Find where the given text appears and provide that cell's center as (X, Y) coordinate. 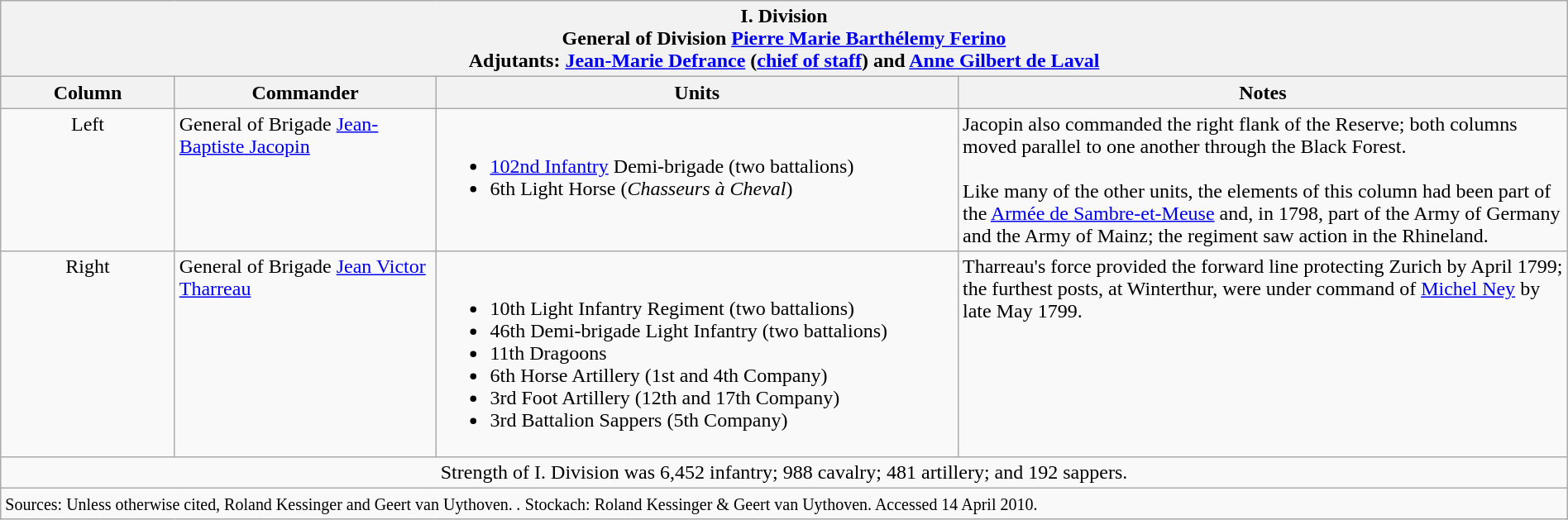
Left (88, 180)
102nd Infantry Demi-brigade (two battalions)6th Light Horse (Chasseurs à Cheval) (697, 180)
I. DivisionGeneral of Division Pierre Marie Barthélemy FerinoAdjutants: Jean-Marie Defrance (chief of staff) and Anne Gilbert de Laval (784, 39)
General of Brigade Jean Victor Tharreau (305, 354)
Commander (305, 93)
General of Brigade Jean-Baptiste Jacopin (305, 180)
Strength of I. Division was 6,452 infantry; 988 cavalry; 481 artillery; and 192 sappers. (784, 472)
Units (697, 93)
Notes (1262, 93)
Column (88, 93)
Right (88, 354)
Sources: Unless otherwise cited, Roland Kessinger and Geert van Uythoven. . Stockach: Roland Kessinger & Geert van Uythoven. Accessed 14 April 2010. (784, 503)
